For the text-containing cell, return its midpoint in (X, Y) coordinate format. 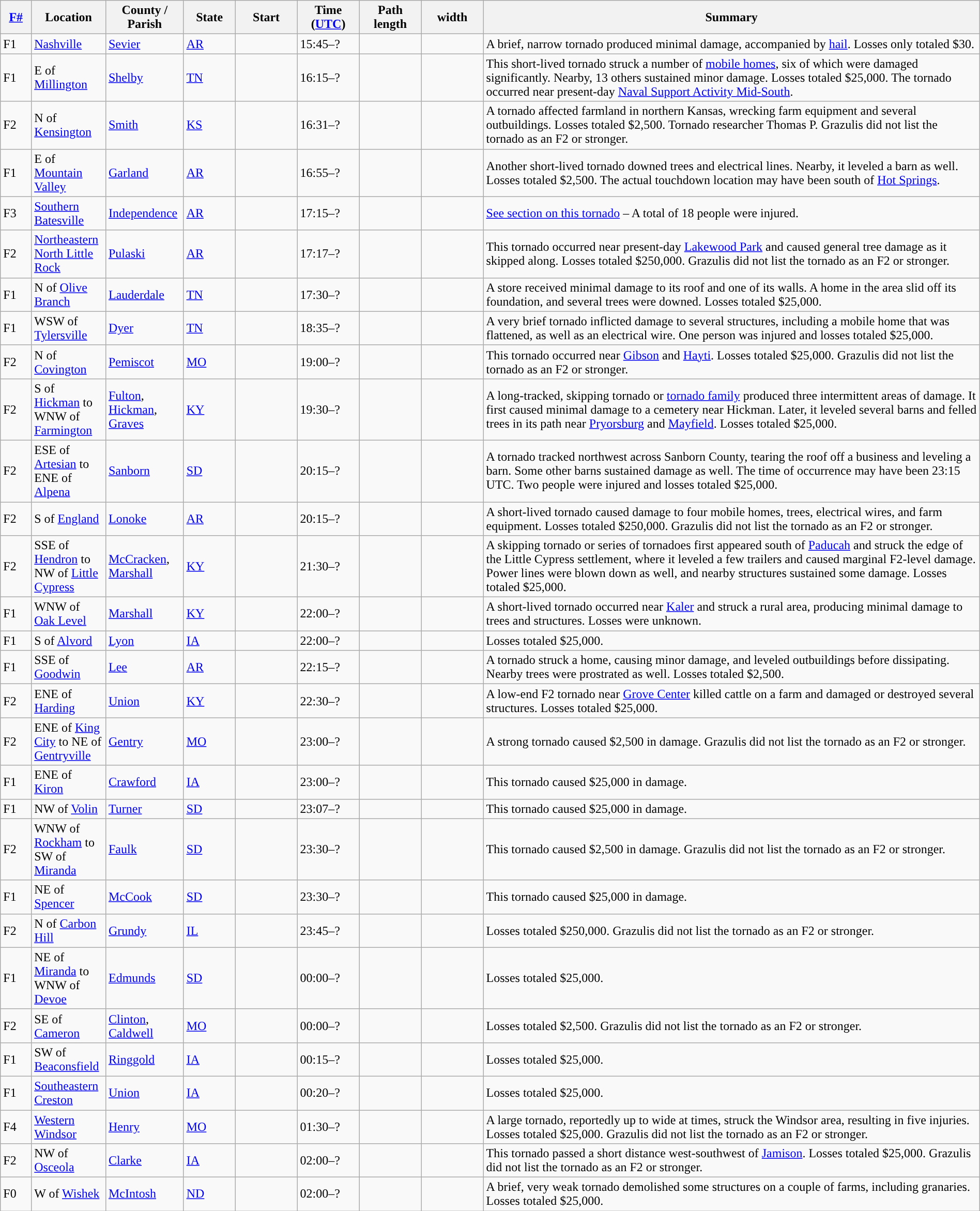
SW of Beaconsfield (69, 1059)
23:45–? (328, 931)
Henry (145, 1126)
Time (UTC) (328, 18)
Ringgold (145, 1059)
Lyon (145, 641)
Start (266, 18)
22:30–? (328, 701)
NW of Osceola (69, 1160)
15:45–? (328, 44)
A low-end F2 tornado near Grove Center killed cattle on a farm and damaged or destroyed several structures. Losses totaled $25,000. (731, 701)
Location (69, 18)
01:30–? (328, 1126)
Clarke (145, 1160)
N of Kensington (69, 125)
Faulk (145, 849)
23:07–? (328, 809)
Grundy (145, 931)
16:31–? (328, 125)
ENE of King City to NE of Gentryville (69, 741)
F# (16, 18)
19:30–? (328, 410)
Crawford (145, 782)
N of Carbon Hill (69, 931)
S of Hickman to WNW of Farmington (69, 410)
Lee (145, 667)
Fulton, Hickman, Graves (145, 410)
Northeastern North Little Rock (69, 254)
Pulaski (145, 254)
17:17–? (328, 254)
Losses totaled $250,000. Grazulis did not list the tornado as an F2 or stronger. (731, 931)
Dyer (145, 328)
Independence (145, 213)
ESE of Artesian to ENE of Alpena (69, 471)
Gentry (145, 741)
WNW of Rockham to SW of Miranda (69, 849)
McIntosh (145, 1194)
Shelby (145, 78)
A brief, very weak tornado demolished some structures on a couple of farms, including granaries. Losses totaled $25,000. (731, 1194)
This tornado passed a short distance west-southwest of Jamison. Losses totaled $25,000. Grazulis did not list the tornado as an F2 or stronger. (731, 1160)
Sevier (145, 44)
16:55–? (328, 173)
F0 (16, 1194)
NW of Volin (69, 809)
NE of Miranda to WNW of Devoe (69, 978)
17:30–? (328, 295)
This tornado occurred near Gibson and Hayti. Losses totaled $25,000. Grazulis did not list the tornado as an F2 or stronger. (731, 362)
N of Covington (69, 362)
A brief, narrow tornado produced minimal damage, accompanied by hail. Losses only totaled $30. (731, 44)
Edmunds (145, 978)
Path length (390, 18)
19:00–? (328, 362)
Summary (731, 18)
A short-lived tornado occurred near Kaler and struck a rural area, producing minimal damage to trees and structures. Losses were unknown. (731, 614)
Southern Batesville (69, 213)
A strong tornado caused $2,500 in damage. Grazulis did not list the tornado as an F2 or stronger. (731, 741)
WSW of Tylersville (69, 328)
Sanborn (145, 471)
SSE of Hendron to NW of Little Cypress (69, 567)
Pemiscot (145, 362)
ND (209, 1194)
F4 (16, 1126)
width (452, 18)
Clinton, Caldwell (145, 1026)
Smith (145, 125)
ENE of Harding (69, 701)
Nashville (69, 44)
W of Wishek (69, 1194)
00:15–? (328, 1059)
NE of Spencer (69, 897)
Garland (145, 173)
McCook (145, 897)
WNW of Oak Level (69, 614)
State (209, 18)
Southeastern Creston (69, 1093)
SSE of Goodwin (69, 667)
This tornado caused $2,500 in damage. Grazulis did not list the tornado as an F2 or stronger. (731, 849)
00:20–? (328, 1093)
18:35–? (328, 328)
21:30–? (328, 567)
F3 (16, 213)
Turner (145, 809)
IL (209, 931)
Marshall (145, 614)
S of Alvord (69, 641)
S of England (69, 518)
SE of Cameron (69, 1026)
Lonoke (145, 518)
ENE of Kiron (69, 782)
McCracken, Marshall (145, 567)
Western Windsor (69, 1126)
E of Mountain Valley (69, 173)
E of Millington (69, 78)
17:15–? (328, 213)
Lauderdale (145, 295)
16:15–? (328, 78)
See section on this tornado – A total of 18 people were injured. (731, 213)
County / Parish (145, 18)
Losses totaled $2,500. Grazulis did not list the tornado as an F2 or stronger. (731, 1026)
N of Olive Branch (69, 295)
22:15–? (328, 667)
KS (209, 125)
